Detect which cell encompasses the target text, then output its [X, Y] center coordinate. 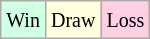
Draw [72, 20]
Win [24, 20]
Loss [126, 20]
